Search for the cell housing the specified text and yield its [x, y] center coordinate. 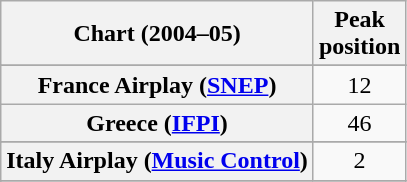
Greece (IFPI) [158, 123]
46 [359, 123]
Italy Airplay (Music Control) [158, 161]
France Airplay (SNEP) [158, 85]
12 [359, 85]
Chart (2004–05) [158, 34]
2 [359, 161]
Peakposition [359, 34]
